Output the [x, y] coordinate of the center of the cell containing the given text.  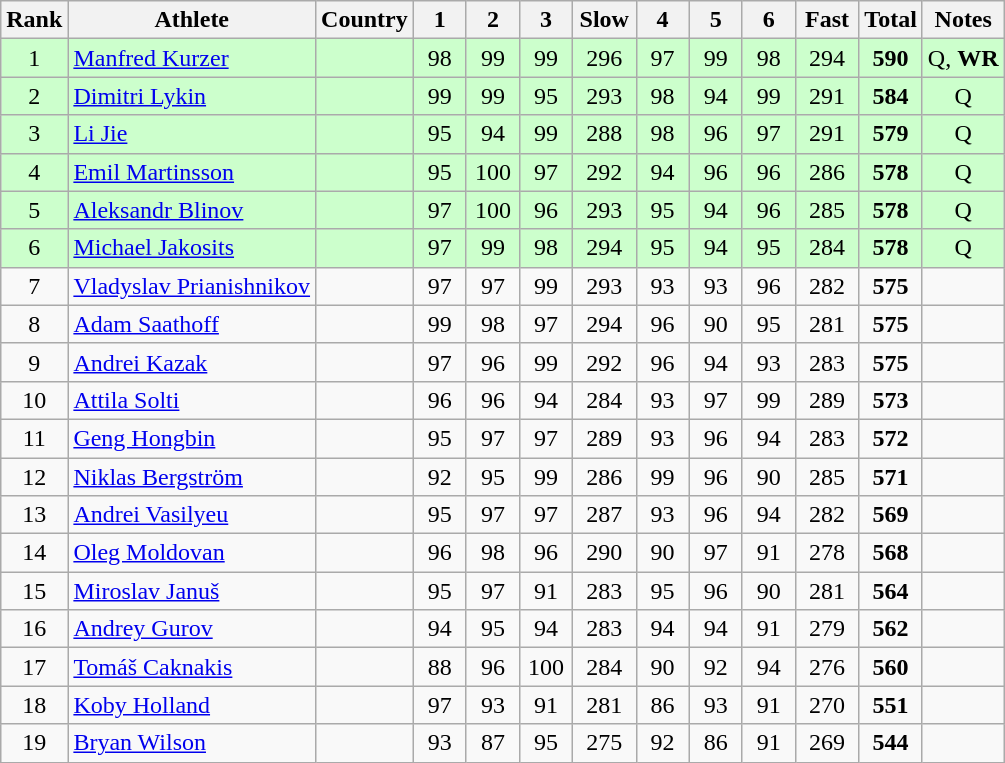
8 [34, 324]
12 [34, 477]
88 [440, 667]
572 [891, 438]
15 [34, 591]
573 [891, 400]
270 [827, 705]
Miroslav Januš [192, 591]
Andrei Kazak [192, 362]
269 [827, 743]
Fast [827, 20]
288 [604, 134]
Tomáš Caknakis [192, 667]
571 [891, 477]
Li Jie [192, 134]
10 [34, 400]
579 [891, 134]
278 [827, 553]
276 [827, 667]
Athlete [192, 20]
87 [492, 743]
Notes [963, 20]
544 [891, 743]
Aleksandr Blinov [192, 210]
Andrei Vasilyeu [192, 515]
16 [34, 629]
551 [891, 705]
Dimitri Lykin [192, 96]
569 [891, 515]
Q, WR [963, 58]
275 [604, 743]
568 [891, 553]
Michael Jakosits [192, 248]
560 [891, 667]
Vladyslav Prianishnikov [192, 286]
Oleg Moldovan [192, 553]
18 [34, 705]
Niklas Bergström [192, 477]
Attila Solti [192, 400]
562 [891, 629]
584 [891, 96]
287 [604, 515]
Andrey Gurov [192, 629]
9 [34, 362]
Adam Saathoff [192, 324]
296 [604, 58]
Emil Martinsson [192, 172]
290 [604, 553]
Bryan Wilson [192, 743]
279 [827, 629]
19 [34, 743]
564 [891, 591]
7 [34, 286]
Slow [604, 20]
13 [34, 515]
11 [34, 438]
17 [34, 667]
Geng Hongbin [192, 438]
Koby Holland [192, 705]
Rank [34, 20]
Country [365, 20]
14 [34, 553]
Manfred Kurzer [192, 58]
590 [891, 58]
Total [891, 20]
